From the cell containing the given text, extract its center point as (x, y) coordinate. 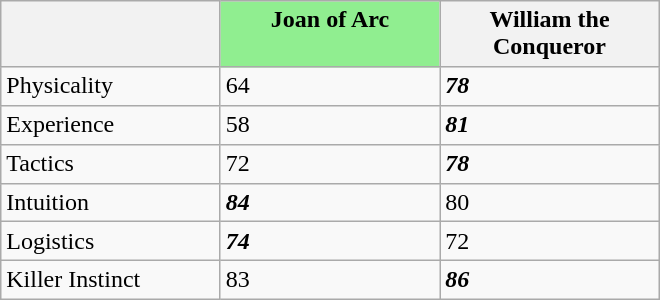
74 (330, 242)
William the Conqueror (550, 34)
84 (330, 202)
Joan of Arc (330, 34)
86 (550, 280)
Physicality (110, 86)
Logistics (110, 242)
Killer Instinct (110, 280)
Tactics (110, 164)
58 (330, 126)
Experience (110, 126)
81 (550, 126)
83 (330, 280)
Intuition (110, 202)
64 (330, 86)
80 (550, 202)
